Scan for the cell matching the given text and deliver its [X, Y] coordinate at center. 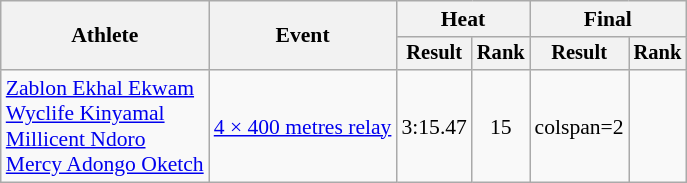
Heat [462, 19]
3:15.47 [434, 126]
Zablon Ekhal EkwamWyclife KinyamalMillicent NdoroMercy Adongo Oketch [105, 126]
colspan=2 [580, 126]
Event [303, 36]
15 [501, 126]
Final [608, 19]
4 × 400 metres relay [303, 126]
Athlete [105, 36]
